For the text-containing cell, return its midpoint in (X, Y) coordinate format. 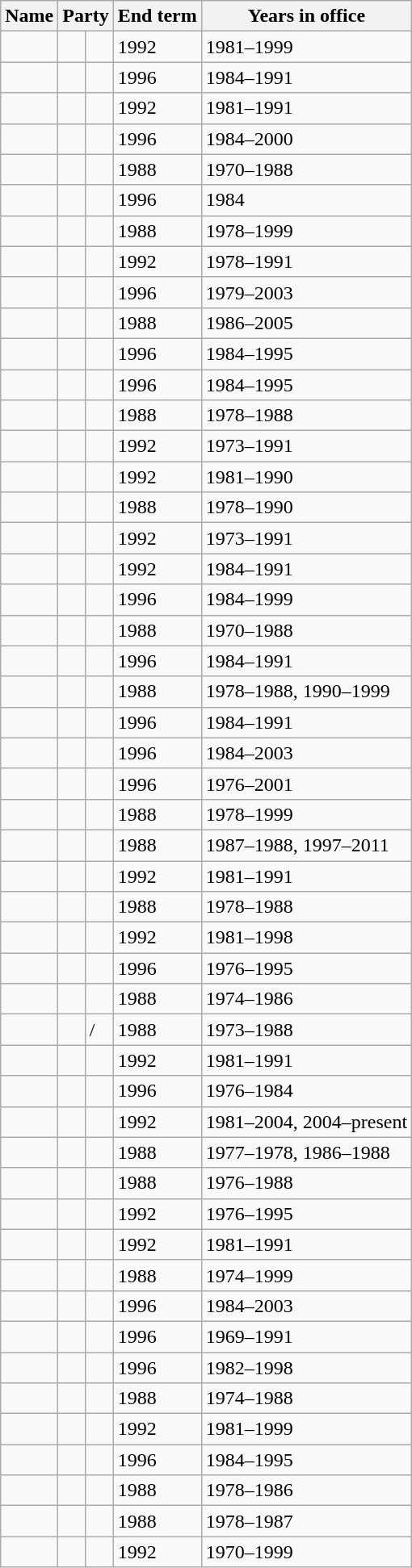
End term (157, 16)
1982–1998 (306, 1368)
1986–2005 (306, 323)
1984 (306, 200)
1981–1998 (306, 938)
1978–1991 (306, 261)
1987–1988, 1997–2011 (306, 845)
1978–1986 (306, 1491)
1979–2003 (306, 292)
1969–1991 (306, 1336)
1976–2001 (306, 784)
1973–1988 (306, 1030)
Party (86, 16)
1976–1988 (306, 1183)
1981–1990 (306, 477)
1984–1999 (306, 600)
1978–1987 (306, 1521)
1970–1999 (306, 1552)
1978–1988, 1990–1999 (306, 692)
/ (99, 1030)
1978–1990 (306, 508)
1974–1986 (306, 999)
1981–2004, 2004–present (306, 1122)
1976–1984 (306, 1091)
Name (29, 16)
1977–1978, 1986–1988 (306, 1152)
1974–1988 (306, 1399)
Years in office (306, 16)
1974–1999 (306, 1275)
1984–2000 (306, 139)
